For the text-containing cell, return its midpoint in [x, y] coordinate format. 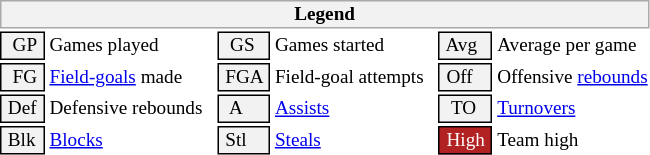
Average per game [573, 46]
Stl [244, 140]
TO [466, 108]
Field-goal attempts [354, 77]
High [466, 140]
Off [466, 77]
FGA [244, 77]
Field-goals made [131, 77]
Games played [131, 46]
Assists [354, 108]
GP [22, 46]
GS [244, 46]
Blk [22, 140]
Games started [354, 46]
Avg [466, 46]
A [244, 108]
Steals [354, 140]
Turnovers [573, 108]
FG [22, 77]
Defensive rebounds [131, 108]
Team high [573, 140]
Def [22, 108]
Legend [324, 14]
Offensive rebounds [573, 77]
Blocks [131, 140]
